Detect which cell encompasses the target text, then output its (X, Y) center coordinate. 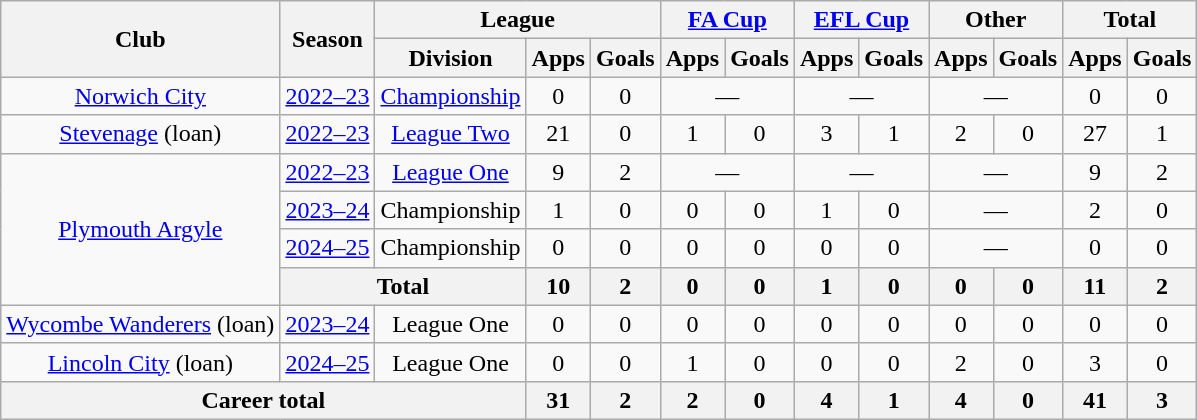
League Two (450, 134)
Season (328, 39)
27 (1095, 134)
Stevenage (loan) (140, 134)
10 (558, 286)
Career total (264, 400)
41 (1095, 400)
EFL Cup (861, 20)
Norwich City (140, 96)
11 (1095, 286)
Other (996, 20)
Wycombe Wanderers (loan) (140, 324)
Club (140, 39)
31 (558, 400)
21 (558, 134)
Lincoln City (loan) (140, 362)
League (518, 20)
FA Cup (727, 20)
Division (450, 58)
Plymouth Argyle (140, 229)
